Scan for the cell matching the given text and deliver its (X, Y) coordinate at center. 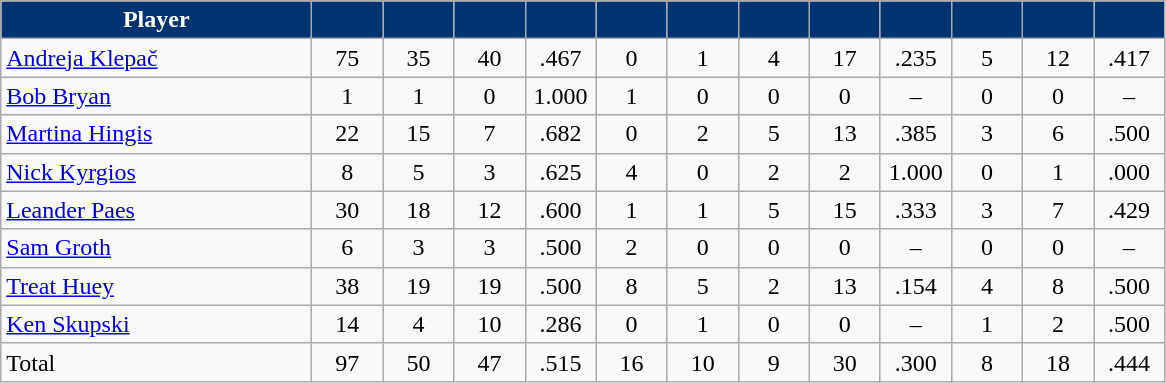
16 (632, 362)
Ken Skupski (156, 324)
.000 (1130, 172)
Player (156, 20)
.300 (916, 362)
Total (156, 362)
Sam Groth (156, 248)
Treat Huey (156, 286)
47 (490, 362)
.385 (916, 134)
38 (348, 286)
75 (348, 58)
9 (774, 362)
.682 (560, 134)
Leander Paes (156, 210)
.600 (560, 210)
50 (418, 362)
14 (348, 324)
Martina Hingis (156, 134)
97 (348, 362)
40 (490, 58)
.286 (560, 324)
.444 (1130, 362)
Nick Kyrgios (156, 172)
Bob Bryan (156, 96)
35 (418, 58)
.429 (1130, 210)
22 (348, 134)
17 (844, 58)
.154 (916, 286)
.235 (916, 58)
.515 (560, 362)
.417 (1130, 58)
.333 (916, 210)
.467 (560, 58)
Andreja Klepač (156, 58)
.625 (560, 172)
